From the cell containing the given text, extract its center point as [X, Y] coordinate. 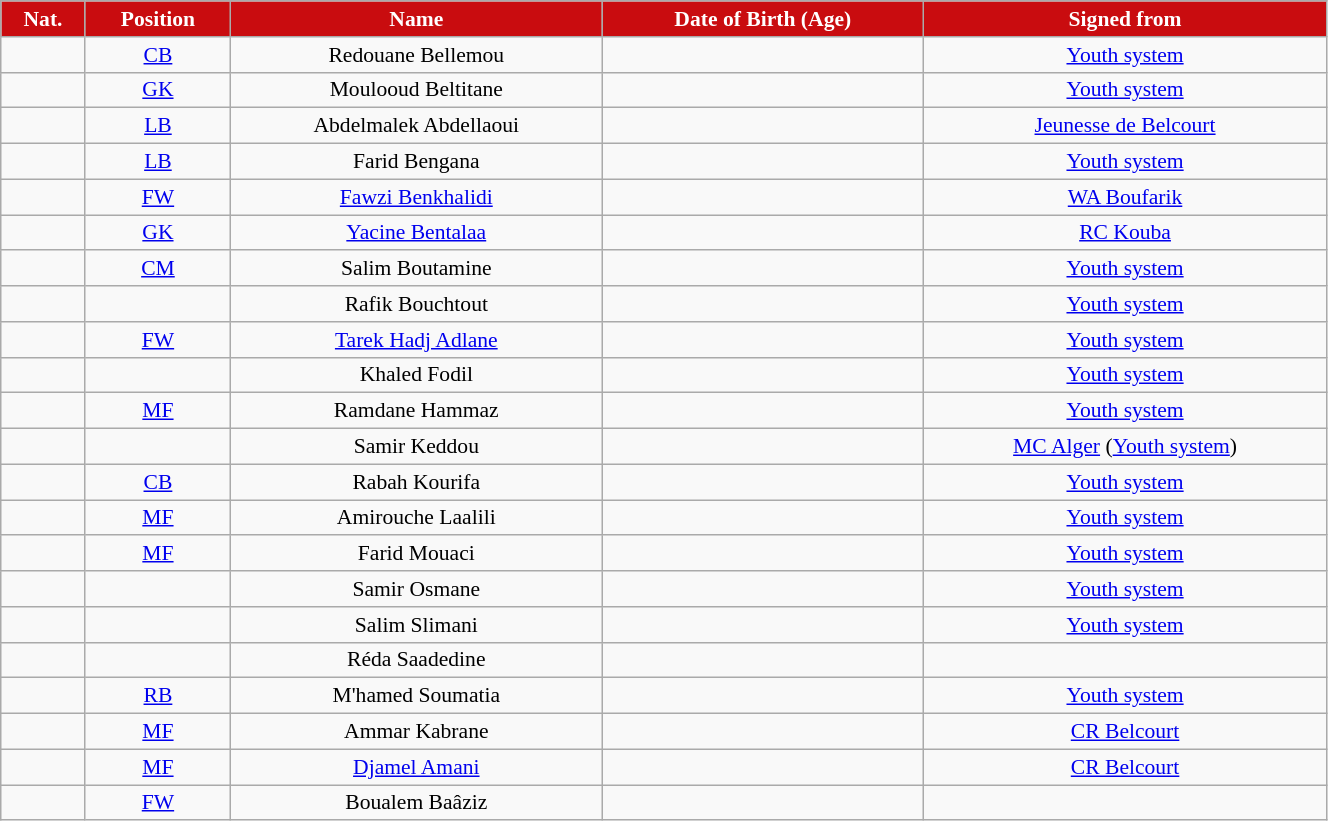
RB [158, 696]
Rabah Kourifa [416, 482]
Farid Mouaci [416, 554]
Tarek Hadj Adlane [416, 340]
Ammar Kabrane [416, 732]
RC Kouba [1126, 233]
Nat. [43, 19]
Amirouche Laalili [416, 518]
Boualem Baâziz [416, 803]
CM [158, 269]
Samir Osmane [416, 589]
MC Alger (Youth system) [1126, 447]
WA Boufarik [1126, 197]
Name [416, 19]
Date of Birth (Age) [763, 19]
Ramdane Hammaz [416, 411]
Moulooud Beltitane [416, 90]
Yacine Bentalaa [416, 233]
Fawzi Benkhalidi [416, 197]
Jeunesse de Belcourt [1126, 126]
Samir Keddou [416, 447]
Redouane Bellemou [416, 55]
M'hamed Soumatia [416, 696]
Réda Saadedine [416, 660]
Rafik Bouchtout [416, 304]
Position [158, 19]
Signed from [1126, 19]
Djamel Amani [416, 767]
Abdelmalek Abdellaoui [416, 126]
Salim Boutamine [416, 269]
Salim Slimani [416, 625]
Farid Bengana [416, 162]
Khaled Fodil [416, 375]
